Search for the cell housing the specified text and yield its (x, y) center coordinate. 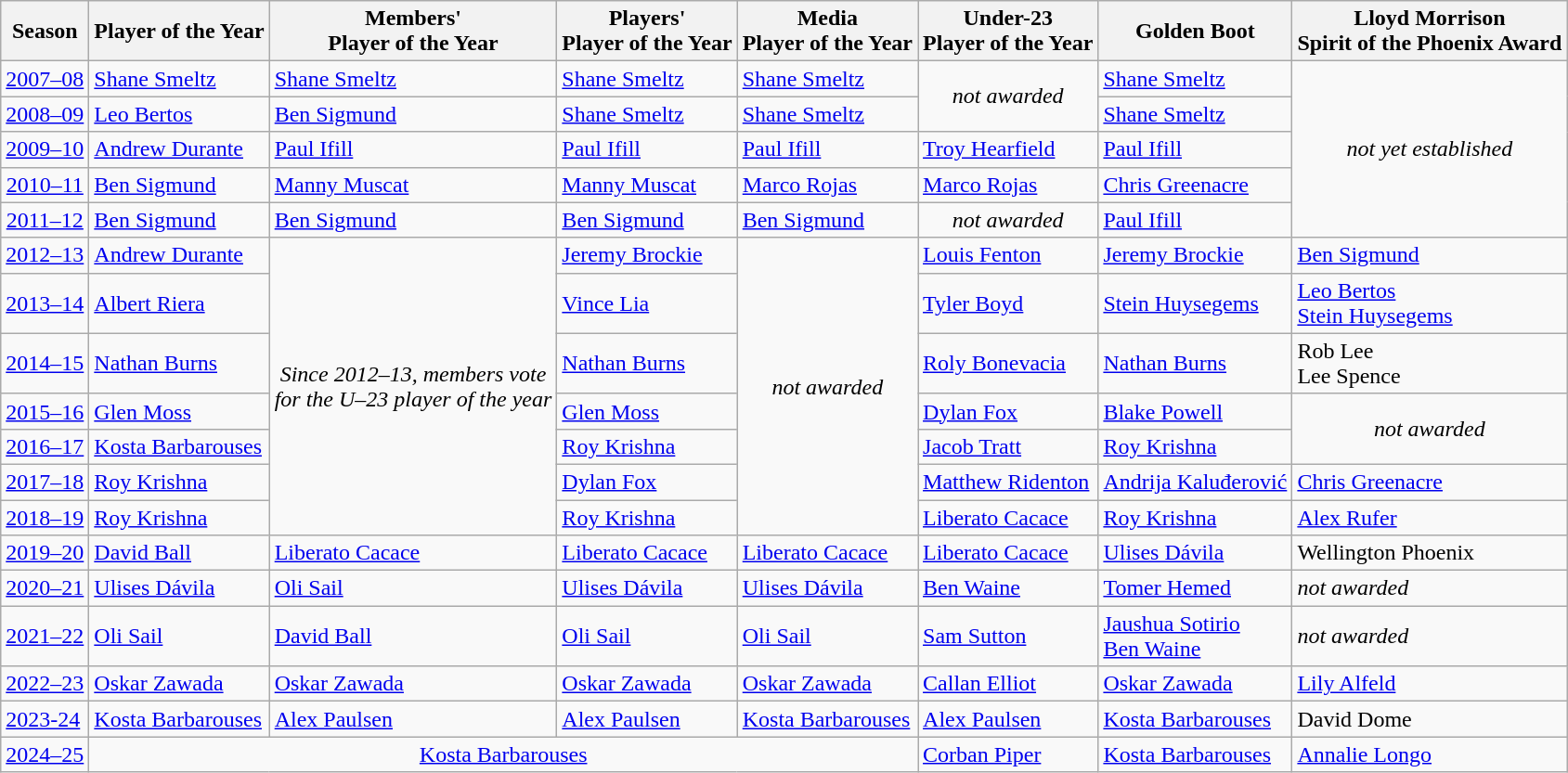
Under-23Player of the Year (1008, 32)
Alex Rufer (1430, 517)
2015–16 (45, 411)
Player of the Year (179, 32)
Blake Powell (1196, 411)
2024–25 (45, 754)
2019–20 (45, 553)
2012–13 (45, 255)
2020–21 (45, 588)
Tomer Hemed (1196, 588)
Callan Elliot (1008, 684)
Corban Piper (1008, 754)
2022–23 (45, 684)
2016–17 (45, 446)
Lily Alfeld (1430, 684)
Sam Sutton (1008, 637)
Andrija Kaluđerović (1196, 482)
Jaushua Sotirio Ben Waine (1196, 637)
Players'Player of the Year (647, 32)
Roly Bonevacia (1008, 364)
Rob Lee Lee Spence (1430, 364)
2018–19 (45, 517)
2023-24 (45, 719)
Leo Bertos Stein Huysegems (1430, 303)
2013–14 (45, 303)
Golden Boot (1196, 32)
Wellington Phoenix (1430, 553)
Louis Fenton (1008, 255)
2007–08 (45, 79)
Ben Waine (1008, 588)
Troy Hearfield (1008, 149)
Vince Lia (647, 303)
2011–12 (45, 220)
Leo Bertos (179, 114)
Members' Player of the Year (413, 32)
2014–15 (45, 364)
David Dome (1430, 719)
Stein Huysegems (1196, 303)
2008–09 (45, 114)
Season (45, 32)
2017–18 (45, 482)
MediaPlayer of the Year (827, 32)
Lloyd MorrisonSpirit of the Phoenix Award (1430, 32)
Matthew Ridenton (1008, 482)
2010–11 (45, 185)
2021–22 (45, 637)
Annalie Longo (1430, 754)
Tyler Boyd (1008, 303)
Since 2012–13, members votefor the U–23 player of the year (413, 386)
not yet established (1430, 149)
2009–10 (45, 149)
Jacob Tratt (1008, 446)
Albert Riera (179, 303)
